Search for the cell housing the specified text and yield its (X, Y) center coordinate. 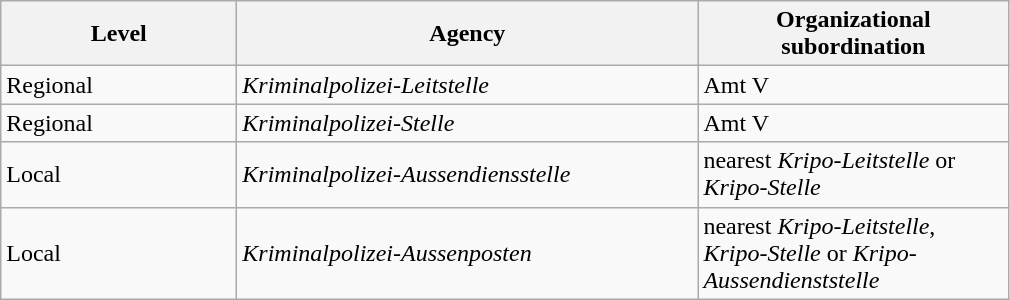
Level (119, 34)
Kriminalpolizei-Aussenposten (468, 253)
Agency (468, 34)
Organizational subordination (854, 34)
nearest Kripo-Leitstelle or Kripo-Stelle (854, 174)
nearest Kripo-Leitstelle, Kripo-Stelle or Kripo-Aussendienststelle (854, 253)
Kriminalpolizei-Aussendiensstelle (468, 174)
Kriminalpolizei-Stelle (468, 123)
Kriminalpolizei-Leitstelle (468, 85)
